Determine the [x, y] coordinate at the center of the cell enclosing the given text.  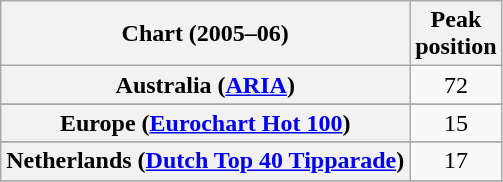
Netherlands (Dutch Top 40 Tipparade) [206, 161]
Peakposition [456, 34]
Europe (Eurochart Hot 100) [206, 123]
17 [456, 161]
15 [456, 123]
Australia (ARIA) [206, 85]
72 [456, 85]
Chart (2005–06) [206, 34]
